Locate the cell with the specified text and output its [X, Y] center coordinate. 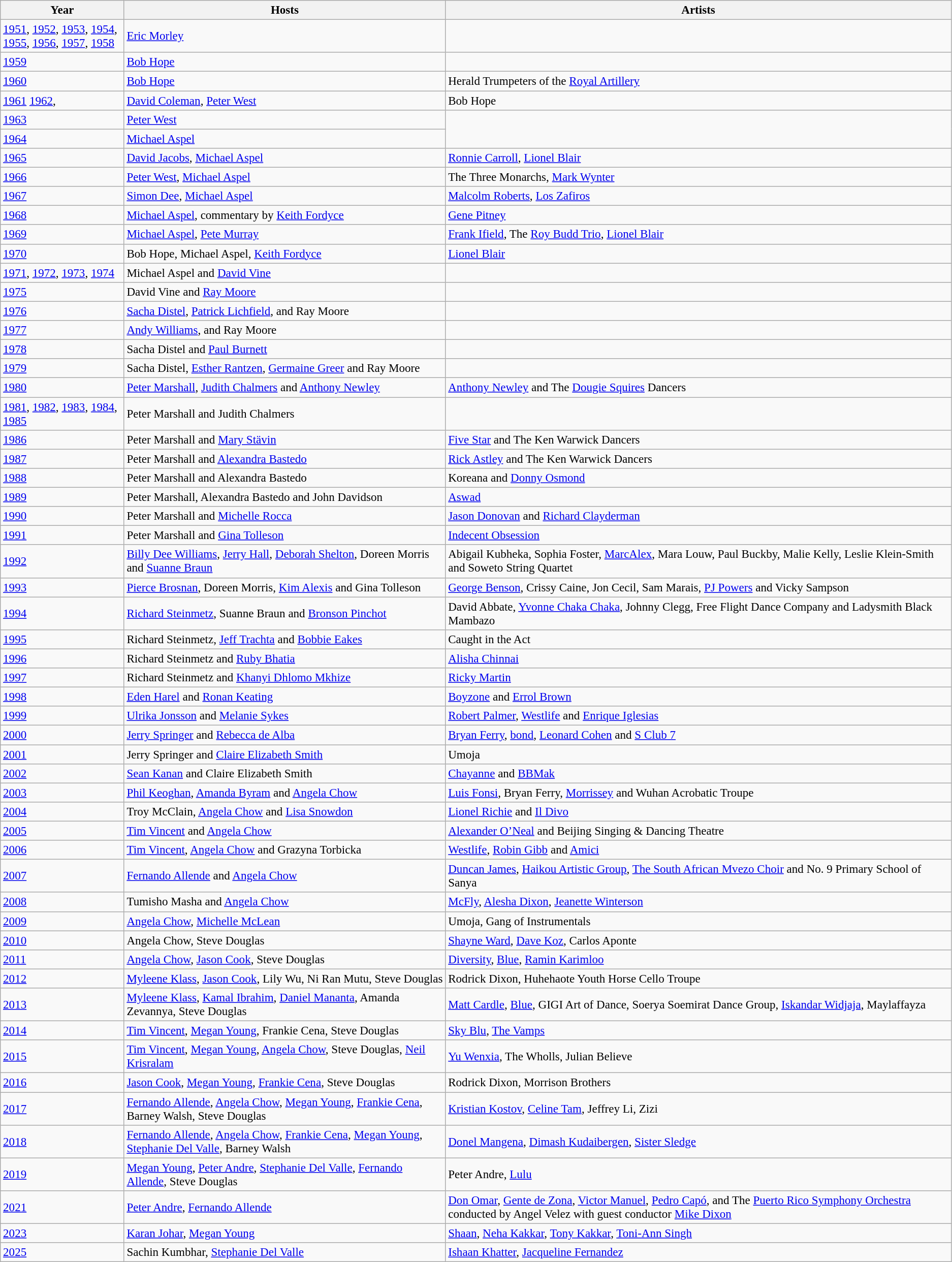
Luis Fonsi, Bryan Ferry, Morrissey and Wuhan Acrobatic Troupe [698, 793]
Eden Harel and Ronan Keating [284, 697]
Lionel Blair [698, 254]
1980 [62, 388]
Peter West [284, 119]
1966 [62, 177]
Gene Pitney [698, 215]
2011 [62, 959]
1951, 1952, 1953, 1954, 1955, 1956, 1957, 1958 [62, 36]
Indecent Obsession [698, 535]
1971, 1972, 1973, 1974 [62, 273]
Sacha Distel, Esther Rantzen, Germaine Greer and Ray Moore [284, 368]
Phil Keoghan, Amanda Byram and Angela Chow [284, 793]
Jerry Springer and Rebecca de Alba [284, 735]
Caught in the Act [698, 639]
1993 [62, 587]
2018 [62, 1141]
Jason Cook, Megan Young, Frankie Cena, Steve Douglas [284, 1083]
Michael Aspel, commentary by Keith Fordyce [284, 215]
Richard Steinmetz and Ruby Bhatia [284, 658]
Michael Aspel, Pete Murray [284, 234]
Donel Mangena, Dimash Kudaibergen, Sister Sledge [698, 1141]
Billy Dee Williams, Jerry Hall, Deborah Shelton, Doreen Morris and Suanne Braun [284, 561]
Chayanne and BBMak [698, 773]
Pierce Brosnan, Doreen Morris, Kim Alexis and Gina Tolleson [284, 587]
Jerry Springer and Claire Elizabeth Smith [284, 754]
1988 [62, 478]
Umoja, Gang of Instrumentals [698, 921]
1978 [62, 349]
2003 [62, 793]
Michael Aspel [284, 139]
David Abbate, Yvonne Chaka Chaka, Johnny Clegg, Free Flight Dance Company and Ladysmith Black Mambazo [698, 614]
1996 [62, 658]
1998 [62, 697]
Shaan, Neha Kakkar, Tony Kakkar, Toni-Ann Singh [698, 1233]
Troy McClain, Angela Chow and Lisa Snowdon [284, 812]
2005 [62, 831]
Peter Marshall and Gina Tolleson [284, 535]
1992 [62, 561]
1994 [62, 614]
Richard Steinmetz and Khanyi Dhlomo Mkhize [284, 678]
Ulrika Jonsson and Melanie Sykes [284, 716]
Ishaan Khatter, Jacqueline Fernandez [698, 1252]
2008 [62, 902]
1965 [62, 158]
Tim Vincent, Megan Young, Angela Chow, Steve Douglas, Neil Krisralam [284, 1057]
Malcolm Roberts, Los Zafiros [698, 196]
Don Omar, Gente de Zona, Victor Manuel, Pedro Capó, and The Puerto Rico Symphony Orchestra conducted by Angel Velez with guest conductor Mike Dixon [698, 1207]
David Jacobs, Michael Aspel [284, 158]
George Benson, Crissy Caine, Jon Cecil, Sam Marais, PJ Powers and Vicky Sampson [698, 587]
Koreana and Donny Osmond [698, 478]
Alexander O’Neal and Beijing Singing & Dancing Theatre [698, 831]
Diversity, Blue, Ramin Karimloo [698, 959]
1989 [62, 497]
Hosts [284, 10]
David Coleman, Peter West [284, 100]
Tumisho Masha and Angela Chow [284, 902]
2016 [62, 1083]
Peter Marshall, Alexandra Bastedo and John Davidson [284, 497]
1968 [62, 215]
Five Star and The Ken Warwick Dancers [698, 439]
Eric Morley [284, 36]
Artists [698, 10]
Jason Donovan and Richard Clayderman [698, 516]
2014 [62, 1030]
1976 [62, 311]
1967 [62, 196]
2015 [62, 1057]
2006 [62, 850]
1964 [62, 139]
Alisha Chinnai [698, 658]
Simon Dee, Michael Aspel [284, 196]
Bryan Ferry, bond, Leonard Cohen and S Club 7 [698, 735]
2019 [62, 1175]
Peter Marshall, Judith Chalmers and Anthony Newley [284, 388]
1999 [62, 716]
Peter West, Michael Aspel [284, 177]
McFly, Alesha Dixon, Jeanette Winterson [698, 902]
Myleene Klass, Kamal Ibrahim, Daniel Mananta, Amanda Zevannya, Steve Douglas [284, 1005]
2007 [62, 876]
Shayne Ward, Dave Koz, Carlos Aponte [698, 940]
Ricky Martin [698, 678]
Ronnie Carroll, Lionel Blair [698, 158]
Westlife, Robin Gibb and Amici [698, 850]
Herald Trumpeters of the Royal Artillery [698, 81]
Peter Marshall and Mary Stävin [284, 439]
Tim Vincent, Angela Chow and Grazyna Torbicka [284, 850]
Andy Williams, and Ray Moore [284, 330]
2009 [62, 921]
1991 [62, 535]
Lionel Richie and Il Divo [698, 812]
Myleene Klass, Jason Cook, Lily Wu, Ni Ran Mutu, Steve Douglas [284, 979]
Rodrick Dixon, Morrison Brothers [698, 1083]
Karan Johar, Megan Young [284, 1233]
2025 [62, 1252]
2023 [62, 1233]
Michael Aspel and David Vine [284, 273]
Kristian Kostov, Celine Tam, Jeffrey Li, Zizi [698, 1109]
The Three Monarchs, Mark Wynter [698, 177]
2012 [62, 979]
1970 [62, 254]
1977 [62, 330]
Abigail Kubheka, Sophia Foster, MarcAlex, Mara Louw, Paul Buckby, Malie Kelly, Leslie Klein-Smith and Soweto String Quartet [698, 561]
Sacha Distel, Patrick Lichfield, and Ray Moore [284, 311]
Umoja [698, 754]
Fernando Allende, Angela Chow, Megan Young, Frankie Cena, Barney Walsh, Steve Douglas [284, 1109]
Richard Steinmetz, Jeff Trachta and Bobbie Eakes [284, 639]
1997 [62, 678]
Tim Vincent and Angela Chow [284, 831]
Rick Astley and The Ken Warwick Dancers [698, 459]
Megan Young, Peter Andre, Stephanie Del Valle, Fernando Allende, Steve Douglas [284, 1175]
1961 1962, [62, 100]
Peter Andre, Lulu [698, 1175]
Sachin Kumbhar, Stephanie Del Valle [284, 1252]
Anthony Newley and The Dougie Squires Dancers [698, 388]
1975 [62, 292]
Bob Hope, Michael Aspel, Keith Fordyce [284, 254]
1986 [62, 439]
1979 [62, 368]
2013 [62, 1005]
2004 [62, 812]
Rodrick Dixon, Huhehaote Youth Horse Cello Troupe [698, 979]
2002 [62, 773]
1987 [62, 459]
1995 [62, 639]
Fernando Allende and Angela Chow [284, 876]
1990 [62, 516]
1981, 1982, 1983, 1984, 1985 [62, 414]
Angela Chow, Michelle McLean [284, 921]
Yu Wenxia, The Wholls, Julian Believe [698, 1057]
2010 [62, 940]
Frank Ifield, The Roy Budd Trio, Lionel Blair [698, 234]
2021 [62, 1207]
Peter Marshall and Judith Chalmers [284, 414]
Year [62, 10]
Duncan James, Haikou Artistic Group, The South African Mvezo Choir and No. 9 Primary School of Sanya [698, 876]
1960 [62, 81]
Peter Andre, Fernando Allende [284, 1207]
2017 [62, 1109]
Richard Steinmetz, Suanne Braun and Bronson Pinchot [284, 614]
1969 [62, 234]
Aswad [698, 497]
Angela Chow, Jason Cook, Steve Douglas [284, 959]
Sean Kanan and Claire Elizabeth Smith [284, 773]
Sky Blu, The Vamps [698, 1030]
1959 [62, 62]
Robert Palmer, Westlife and Enrique Iglesias [698, 716]
David Vine and Ray Moore [284, 292]
2000 [62, 735]
Peter Marshall and Michelle Rocca [284, 516]
Fernando Allende, Angela Chow, Frankie Cena, Megan Young, Stephanie Del Valle, Barney Walsh [284, 1141]
Boyzone and Errol Brown [698, 697]
2001 [62, 754]
Matt Cardle, Blue, GIGI Art of Dance, Soerya Soemirat Dance Group, Iskandar Widjaja, Maylaffayza [698, 1005]
Sacha Distel and Paul Burnett [284, 349]
Tim Vincent, Megan Young, Frankie Cena, Steve Douglas [284, 1030]
1963 [62, 119]
Angela Chow, Steve Douglas [284, 940]
